Locate the cell with the specified text and output its [x, y] center coordinate. 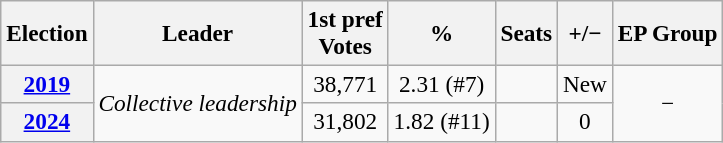
Election [47, 32]
1.82 (#11) [442, 122]
Collective leadership [198, 103]
% [442, 32]
2.31 (#7) [442, 84]
31,802 [345, 122]
− [668, 103]
EP Group [668, 32]
2024 [47, 122]
Seats [526, 32]
Leader [198, 32]
0 [586, 122]
38,771 [345, 84]
+/− [586, 32]
2019 [47, 84]
New [586, 84]
1st prefVotes [345, 32]
